Find where the given text appears and provide that cell's center as [X, Y] coordinate. 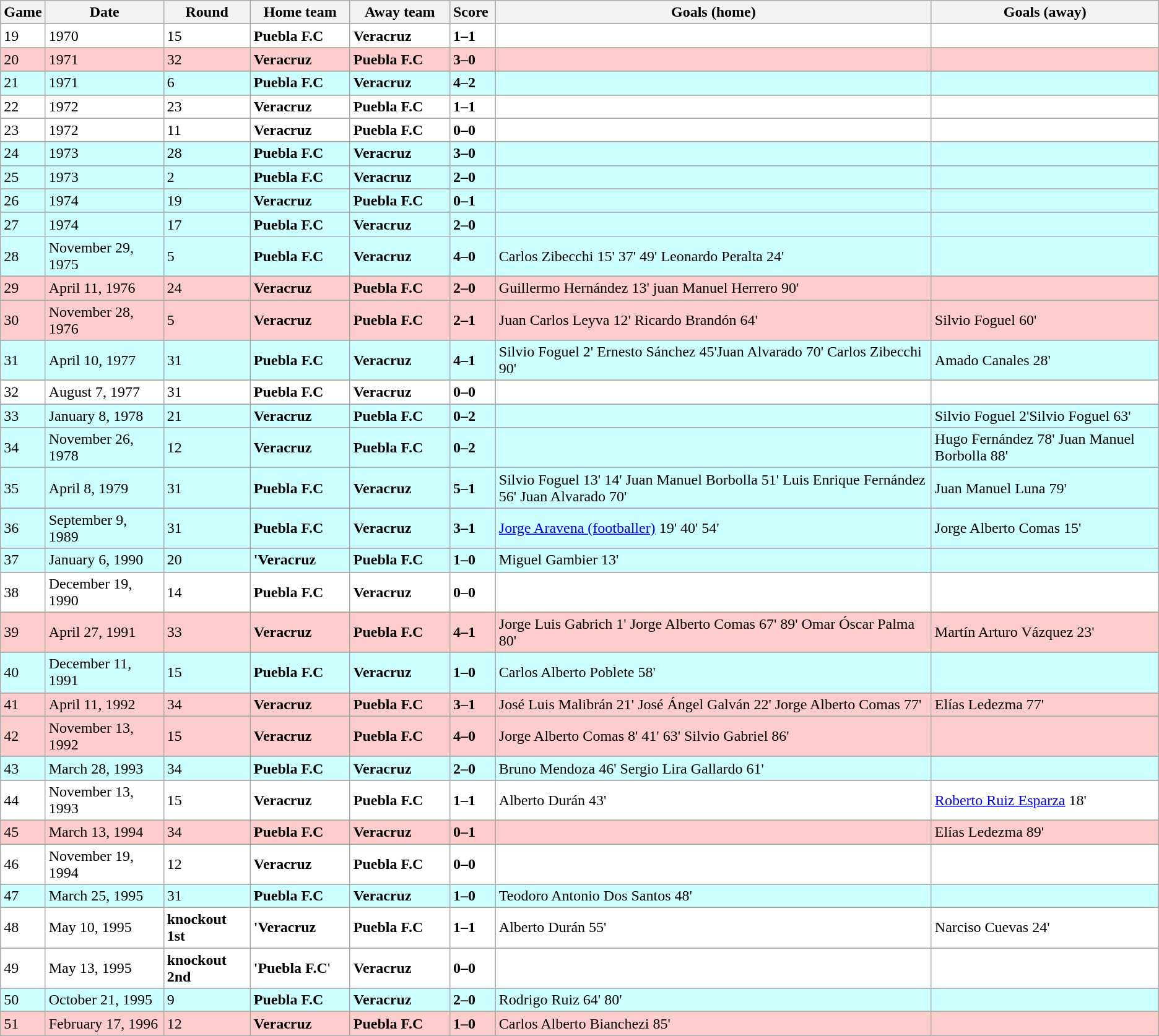
Juan Manuel Luna 79' [1045, 488]
43 [23, 768]
42 [23, 736]
Away team [400, 12]
2–1 [472, 319]
48 [23, 928]
November 26, 1978 [104, 448]
February 17, 1996 [104, 1024]
45 [23, 832]
Rodrigo Ruiz 64' 80' [713, 1000]
46 [23, 864]
Game [23, 12]
Alberto Durán 55' [713, 928]
5–1 [472, 488]
49 [23, 968]
April 11, 1992 [104, 704]
Teodoro Antonio Dos Santos 48' [713, 896]
Silvio Foguel 2'Silvio Foguel 63' [1045, 416]
Round [207, 12]
March 13, 1994 [104, 832]
25 [23, 177]
Silvio Foguel 13' 14' Juan Manuel Borbolla 51' Luis Enrique Fernández 56' Juan Alvarado 70' [713, 488]
Goals (home) [713, 12]
Bruno Mendoza 46' Sergio Lira Gallardo 61' [713, 768]
29 [23, 288]
4–2 [472, 83]
50 [23, 1000]
November 29, 1975 [104, 256]
Score [472, 12]
47 [23, 896]
26 [23, 201]
August 7, 1977 [104, 392]
1970 [104, 36]
Jorge Aravena (footballer) 19' 40' 54' [713, 529]
December 19, 1990 [104, 592]
14 [207, 592]
November 13, 1992 [104, 736]
Guillermo Hernández 13' juan Manuel Herrero 90' [713, 288]
April 8, 1979 [104, 488]
Carlos Alberto Poblete 58' [713, 672]
knockout 2nd [207, 968]
30 [23, 319]
April 10, 1977 [104, 360]
November 19, 1994 [104, 864]
Carlos Alberto Bianchezi 85' [713, 1024]
2 [207, 177]
May 13, 1995 [104, 968]
October 21, 1995 [104, 1000]
27 [23, 224]
Martín Arturo Vázquez 23' [1045, 632]
17 [207, 224]
40 [23, 672]
Silvio Foguel 2' Ernesto Sánchez 45'Juan Alvarado 70' Carlos Zibecchi 90' [713, 360]
April 27, 1991 [104, 632]
April 11, 1976 [104, 288]
Alberto Durán 43' [713, 800]
Silvio Foguel 60' [1045, 319]
9 [207, 1000]
11 [207, 130]
December 11, 1991 [104, 672]
22 [23, 106]
38 [23, 592]
Juan Carlos Leyva 12' Ricardo Brandón 64' [713, 319]
March 28, 1993 [104, 768]
Carlos Zibecchi 15' 37' 49' Leonardo Peralta 24' [713, 256]
September 9, 1989 [104, 529]
'Puebla F.C' [300, 968]
Jorge Alberto Comas 15' [1045, 529]
Amado Canales 28' [1045, 360]
May 10, 1995 [104, 928]
Jorge Luis Gabrich 1' Jorge Alberto Comas 67' 89' Omar Óscar Palma 80' [713, 632]
41 [23, 704]
November 13, 1993 [104, 800]
Goals (away) [1045, 12]
Jorge Alberto Comas 8' 41' 63' Silvio Gabriel 86' [713, 736]
knockout 1st [207, 928]
Date [104, 12]
37 [23, 560]
Narciso Cuevas 24' [1045, 928]
36 [23, 529]
January 6, 1990 [104, 560]
35 [23, 488]
6 [207, 83]
Elías Ledezma 77' [1045, 704]
José Luis Malibrán 21' José Ángel Galván 22' Jorge Alberto Comas 77' [713, 704]
January 8, 1978 [104, 416]
Hugo Fernández 78' Juan Manuel Borbolla 88' [1045, 448]
Elías Ledezma 89' [1045, 832]
51 [23, 1024]
Home team [300, 12]
44 [23, 800]
Miguel Gambier 13' [713, 560]
Roberto Ruiz Esparza 18' [1045, 800]
November 28, 1976 [104, 319]
March 25, 1995 [104, 896]
39 [23, 632]
